Pinpoint the cell where the given text exists, returning its (x, y) midpoint coordinate. 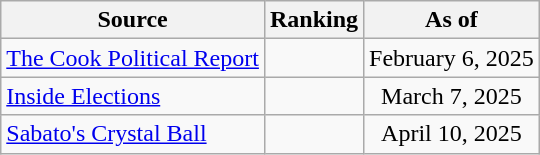
Sabato's Crystal Ball (133, 134)
The Cook Political Report (133, 58)
March 7, 2025 (452, 96)
As of (452, 20)
Ranking (314, 20)
Inside Elections (133, 96)
Source (133, 20)
April 10, 2025 (452, 134)
February 6, 2025 (452, 58)
